Return the [X, Y] coordinate for the center point of the cell that contains the specified text.  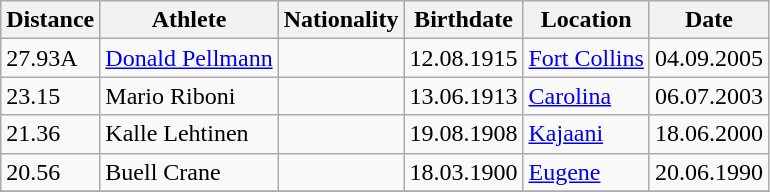
27.93A [50, 58]
Kajaani [586, 134]
Athlete [189, 20]
04.09.2005 [708, 58]
12.08.1915 [464, 58]
Nationality [341, 20]
20.56 [50, 172]
18.06.2000 [708, 134]
Mario Riboni [189, 96]
Location [586, 20]
Fort Collins [586, 58]
Donald Pellmann [189, 58]
19.08.1908 [464, 134]
Birthdate [464, 20]
23.15 [50, 96]
Eugene [586, 172]
06.07.2003 [708, 96]
20.06.1990 [708, 172]
Distance [50, 20]
Date [708, 20]
21.36 [50, 134]
Carolina [586, 96]
18.03.1900 [464, 172]
Buell Crane [189, 172]
13.06.1913 [464, 96]
Kalle Lehtinen [189, 134]
